Identify which cell holds the provided text, then report its (x, y) central coordinate. 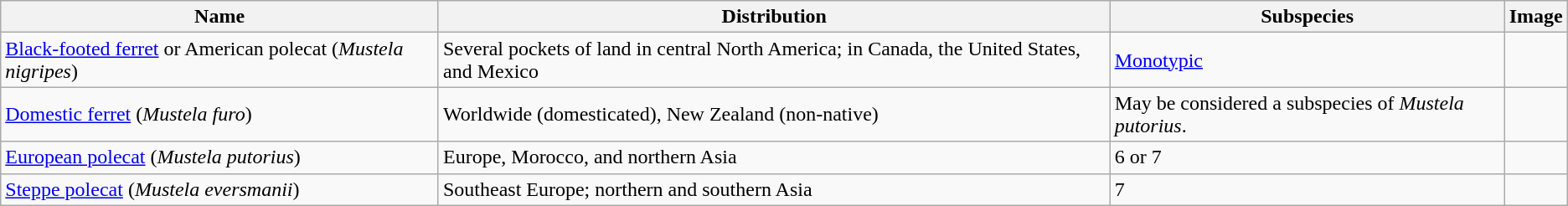
Image (1536, 17)
Monotypic (1307, 60)
Domestic ferret (Mustela furo) (219, 114)
Subspecies (1307, 17)
May be considered a subspecies of Mustela putorius. (1307, 114)
Name (219, 17)
Steppe polecat (Mustela eversmanii) (219, 189)
European polecat (Mustela putorius) (219, 157)
6 or 7 (1307, 157)
7 (1307, 189)
Southeast Europe; northern and southern Asia (774, 189)
Worldwide (domesticated), New Zealand (non-native) (774, 114)
Europe, Morocco, and northern Asia (774, 157)
Distribution (774, 17)
Black-footed ferret or American polecat (Mustela nigripes) (219, 60)
Several pockets of land in central North America; in Canada, the United States, and Mexico (774, 60)
